Return the (X, Y) coordinate for the center point of the cell that contains the specified text.  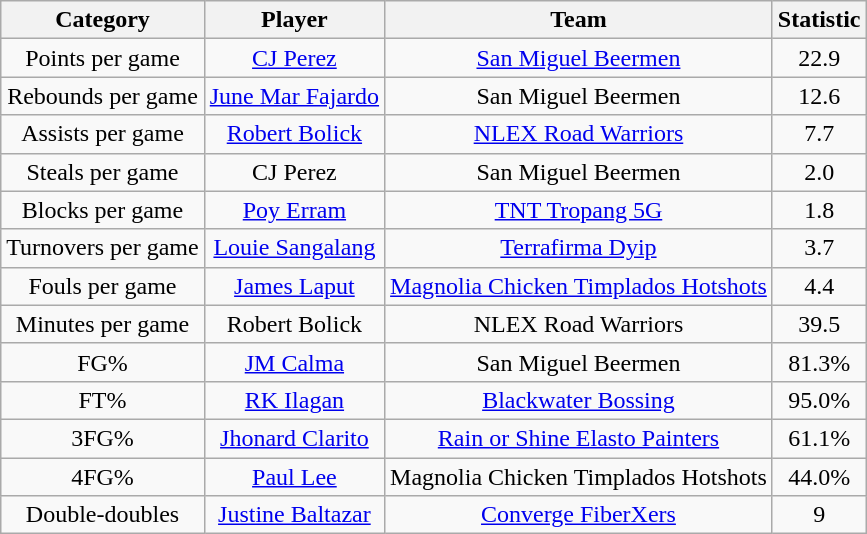
Category (102, 20)
12.6 (819, 96)
Louie Sangalang (294, 248)
4FG% (102, 477)
39.5 (819, 324)
2.0 (819, 172)
Rebounds per game (102, 96)
Double-doubles (102, 515)
4.4 (819, 286)
Turnovers per game (102, 248)
TNT Tropang 5G (579, 210)
Paul Lee (294, 477)
Assists per game (102, 134)
9 (819, 515)
Points per game (102, 58)
Terrafirma Dyip (579, 248)
44.0% (819, 477)
Player (294, 20)
Statistic (819, 20)
3FG% (102, 438)
RK Ilagan (294, 400)
7.7 (819, 134)
FT% (102, 400)
Converge FiberXers (579, 515)
61.1% (819, 438)
Jhonard Clarito (294, 438)
Fouls per game (102, 286)
Team (579, 20)
Minutes per game (102, 324)
JM Calma (294, 362)
FG% (102, 362)
81.3% (819, 362)
June Mar Fajardo (294, 96)
Blackwater Bossing (579, 400)
1.8 (819, 210)
Poy Erram (294, 210)
Justine Baltazar (294, 515)
James Laput (294, 286)
22.9 (819, 58)
Rain or Shine Elasto Painters (579, 438)
Steals per game (102, 172)
Blocks per game (102, 210)
3.7 (819, 248)
95.0% (819, 400)
